Return the (X, Y) coordinate for the center point of the cell that contains the specified text.  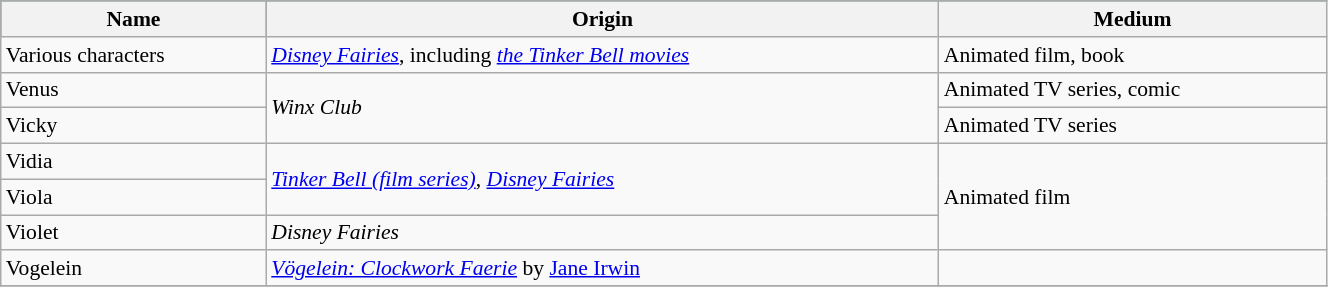
Origin (602, 19)
Violet (134, 233)
Vögelein: Clockwork Faerie by Jane Irwin (602, 269)
Name (134, 19)
Vidia (134, 162)
Winx Club (602, 108)
Medium (1133, 19)
Disney Fairies, including the Tinker Bell movies (602, 55)
Animated TV series (1133, 126)
Venus (134, 90)
Animated film, book (1133, 55)
Disney Fairies (602, 233)
Viola (134, 197)
Animated film (1133, 198)
Animated TV series, comic (1133, 90)
Various characters (134, 55)
Vogelein (134, 269)
Tinker Bell (film series), Disney Fairies (602, 180)
Vicky (134, 126)
